For the text-containing cell, return its midpoint in (x, y) coordinate format. 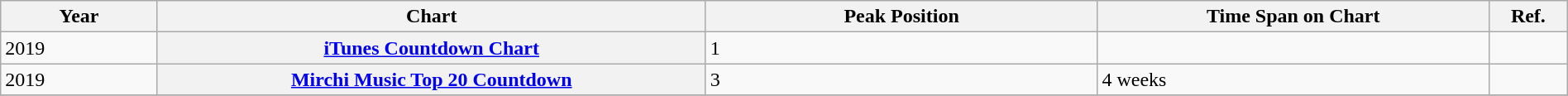
4 weeks (1293, 79)
Peak Position (901, 17)
1 (901, 48)
iTunes Countdown Chart (432, 48)
Chart (432, 17)
Year (79, 17)
3 (901, 79)
Time Span on Chart (1293, 17)
Mirchi Music Top 20 Countdown (432, 79)
Ref. (1528, 17)
